Detect which cell encompasses the target text, then output its (X, Y) center coordinate. 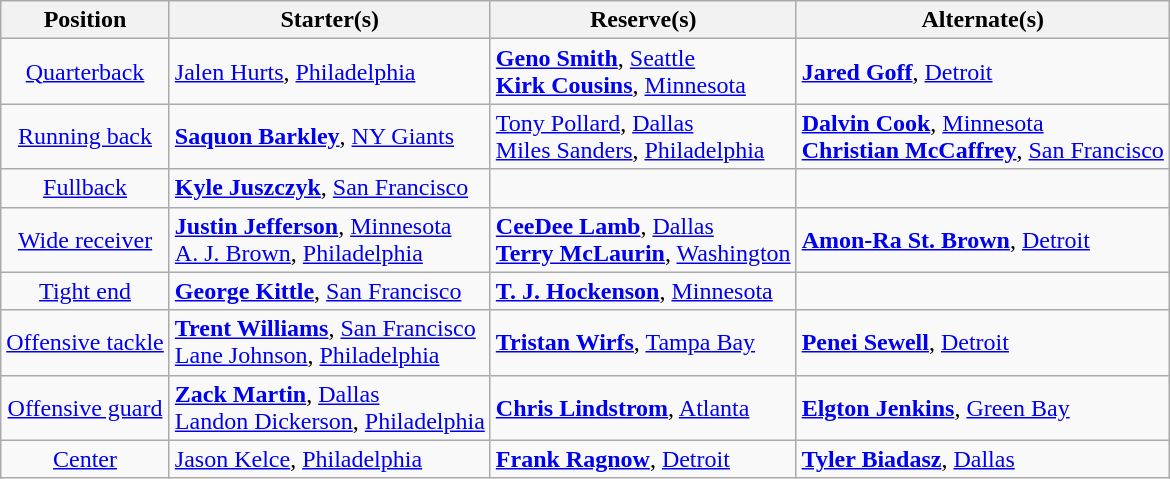
Tyler Biadasz, Dallas (982, 459)
Elgton Jenkins, Green Bay (982, 408)
Amon-Ra St. Brown, Detroit (982, 240)
Tony Pollard, Dallas Miles Sanders, Philadelphia (643, 136)
Zack Martin, Dallas Landon Dickerson, Philadelphia (330, 408)
Offensive guard (86, 408)
CeeDee Lamb, Dallas Terry McLaurin, Washington (643, 240)
George Kittle, San Francisco (330, 291)
Tight end (86, 291)
Chris Lindstrom, Atlanta (643, 408)
Jalen Hurts, Philadelphia (330, 72)
Wide receiver (86, 240)
T. J. Hockenson, Minnesota (643, 291)
Jared Goff, Detroit (982, 72)
Running back (86, 136)
Tristan Wirfs, Tampa Bay (643, 342)
Offensive tackle (86, 342)
Kyle Juszczyk, San Francisco (330, 188)
Starter(s) (330, 20)
Geno Smith, Seattle Kirk Cousins, Minnesota (643, 72)
Penei Sewell, Detroit (982, 342)
Center (86, 459)
Jason Kelce, Philadelphia (330, 459)
Alternate(s) (982, 20)
Frank Ragnow, Detroit (643, 459)
Justin Jefferson, Minnesota A. J. Brown, Philadelphia (330, 240)
Fullback (86, 188)
Trent Williams, San Francisco Lane Johnson, Philadelphia (330, 342)
Position (86, 20)
Reserve(s) (643, 20)
Quarterback (86, 72)
Saquon Barkley, NY Giants (330, 136)
Dalvin Cook, Minnesota Christian McCaffrey, San Francisco (982, 136)
